For the text-containing cell, return its midpoint in [x, y] coordinate format. 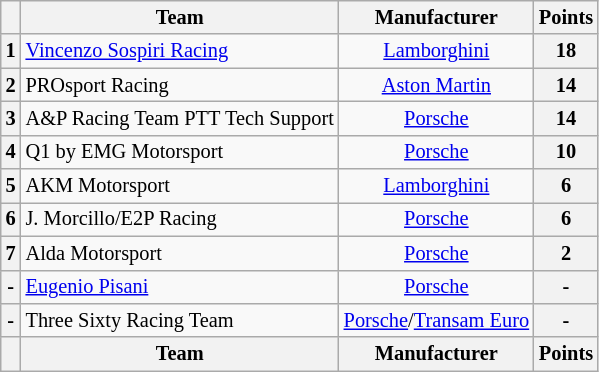
Aston Martin [436, 85]
1 [11, 51]
Vincenzo Sospiri Racing [180, 51]
A&P Racing Team PTT Tech Support [180, 118]
Porsche/Transam Euro [436, 320]
10 [566, 152]
7 [11, 253]
3 [11, 118]
5 [11, 186]
AKM Motorsport [180, 186]
Alda Motorsport [180, 253]
J. Morcillo/E2P Racing [180, 219]
Three Sixty Racing Team [180, 320]
Eugenio Pisani [180, 287]
Q1 by EMG Motorsport [180, 152]
PROsport Racing [180, 85]
18 [566, 51]
4 [11, 152]
